Detect which cell encompasses the target text, then output its (x, y) center coordinate. 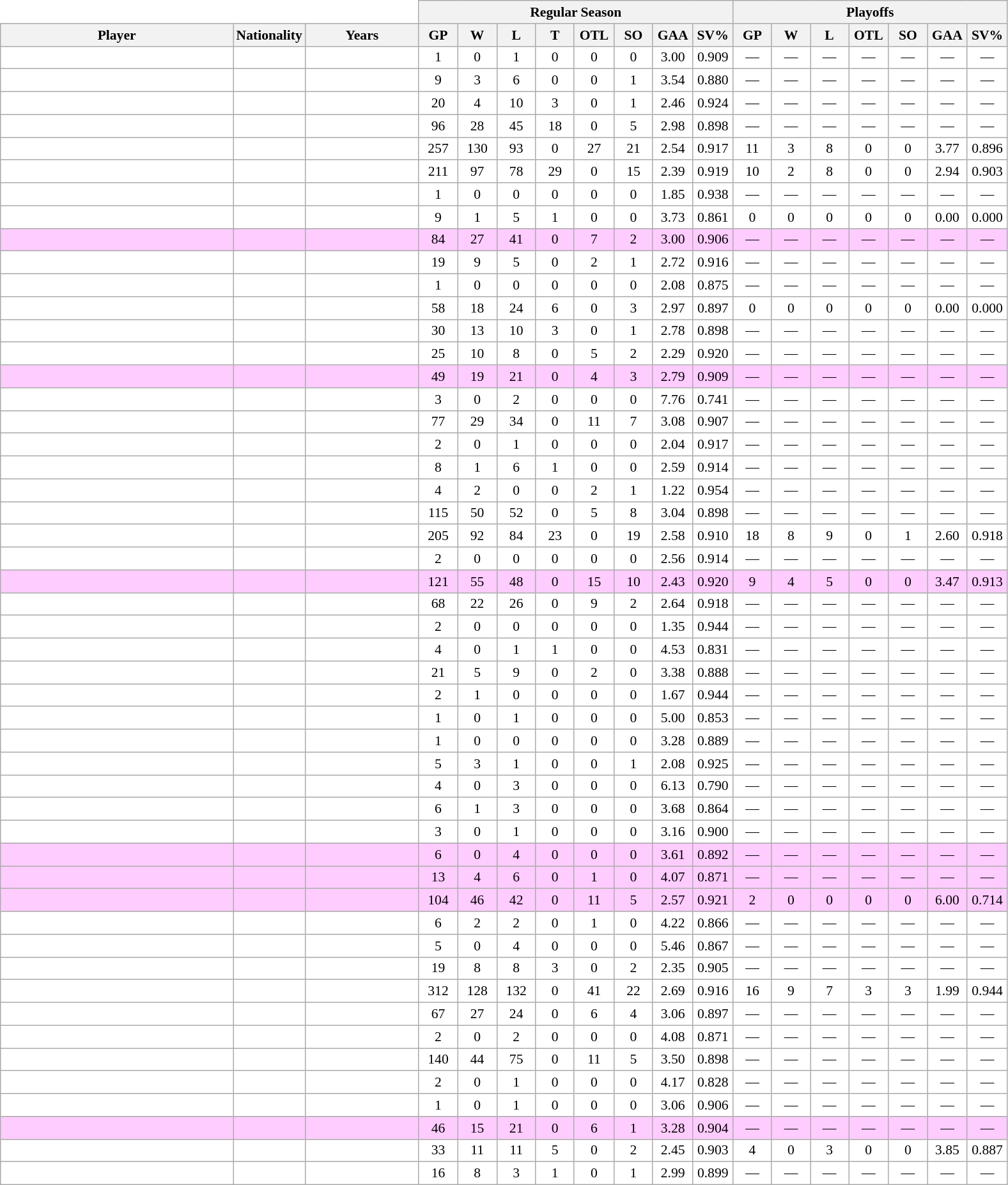
6.13 (672, 786)
3.08 (672, 422)
2.98 (672, 126)
45 (516, 126)
0.913 (987, 582)
205 (438, 536)
50 (477, 513)
2.46 (672, 104)
0.853 (713, 718)
49 (438, 376)
5.00 (672, 718)
0.905 (713, 968)
26 (516, 604)
0.866 (713, 923)
128 (477, 991)
0.861 (713, 217)
0.892 (713, 855)
3.61 (672, 855)
Playoffs (871, 12)
2.56 (672, 559)
2.60 (947, 536)
0.828 (713, 1083)
44 (477, 1060)
1.35 (672, 627)
132 (516, 991)
1.67 (672, 695)
25 (438, 354)
115 (438, 513)
2.35 (672, 968)
20 (438, 104)
0.896 (987, 149)
2.45 (672, 1150)
0.954 (713, 490)
0.864 (713, 809)
Years (362, 35)
0.714 (987, 901)
3.77 (947, 149)
4.22 (672, 923)
211 (438, 172)
0.888 (713, 672)
0.907 (713, 422)
2.72 (672, 263)
78 (516, 172)
97 (477, 172)
3.04 (672, 513)
92 (477, 536)
75 (516, 1060)
0.938 (713, 194)
3.47 (947, 582)
0.919 (713, 172)
2.04 (672, 445)
3.68 (672, 809)
30 (438, 331)
0.910 (713, 536)
67 (438, 1014)
257 (438, 149)
23 (555, 536)
7.76 (672, 399)
93 (516, 149)
4.08 (672, 1037)
55 (477, 582)
2.94 (947, 172)
0.921 (713, 901)
28 (477, 126)
2.78 (672, 331)
Nationality (268, 35)
T (555, 35)
3.73 (672, 217)
0.875 (713, 286)
0.924 (713, 104)
3.54 (672, 81)
121 (438, 582)
Regular Season (576, 12)
3.85 (947, 1150)
0.741 (713, 399)
2.57 (672, 901)
2.39 (672, 172)
0.925 (713, 764)
42 (516, 901)
58 (438, 308)
2.97 (672, 308)
130 (477, 149)
0.880 (713, 81)
33 (438, 1150)
3.16 (672, 832)
2.79 (672, 376)
0.790 (713, 786)
4.17 (672, 1083)
1.99 (947, 991)
48 (516, 582)
96 (438, 126)
1.85 (672, 194)
Player (117, 35)
104 (438, 901)
2.58 (672, 536)
4.53 (672, 650)
5.46 (672, 946)
34 (516, 422)
0.900 (713, 832)
0.889 (713, 741)
1.22 (672, 490)
77 (438, 422)
2.99 (672, 1173)
2.64 (672, 604)
0.899 (713, 1173)
52 (516, 513)
2.43 (672, 582)
6.00 (947, 901)
0.904 (713, 1128)
0.867 (713, 946)
312 (438, 991)
2.59 (672, 468)
0.831 (713, 650)
140 (438, 1060)
0.887 (987, 1150)
4.07 (672, 878)
2.29 (672, 354)
2.69 (672, 991)
3.38 (672, 672)
2.54 (672, 149)
3.50 (672, 1060)
68 (438, 604)
